For the text-containing cell, return its midpoint in (x, y) coordinate format. 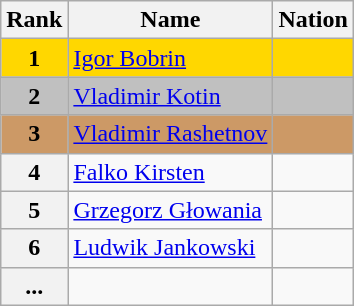
Name (170, 20)
Vladimir Rashetnov (170, 134)
Falko Kirsten (170, 172)
6 (34, 248)
4 (34, 172)
Ludwik Jankowski (170, 248)
2 (34, 96)
1 (34, 58)
5 (34, 210)
Nation (313, 20)
Rank (34, 20)
3 (34, 134)
Igor Bobrin (170, 58)
... (34, 286)
Grzegorz Głowania (170, 210)
Vladimir Kotin (170, 96)
